Provide the (X, Y) coordinate of the cell's center where the given text is located.  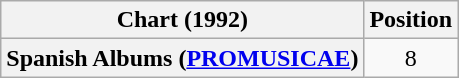
Position (411, 20)
8 (411, 58)
Chart (1992) (182, 20)
Spanish Albums (PROMUSICAE) (182, 58)
